Search for the cell housing the specified text and yield its (X, Y) center coordinate. 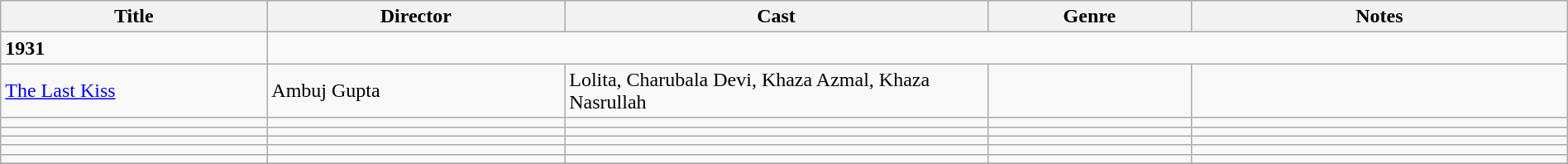
Notes (1379, 17)
Director (416, 17)
Lolita, Charubala Devi, Khaza Azmal, Khaza Nasrullah (777, 91)
The Last Kiss (134, 91)
Title (134, 17)
Genre (1089, 17)
1931 (134, 48)
Cast (777, 17)
Ambuj Gupta (416, 91)
